Find where the given text appears and provide that cell's center as (X, Y) coordinate. 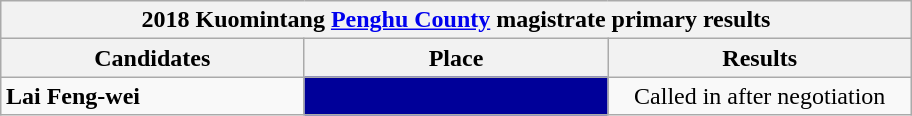
Place (456, 58)
Called in after negotiation (760, 96)
Results (760, 58)
Lai Feng-wei (152, 96)
2018 Kuomintang Penghu County magistrate primary results (456, 20)
Candidates (152, 58)
